Return [x, y] of the center of cell containing provided text 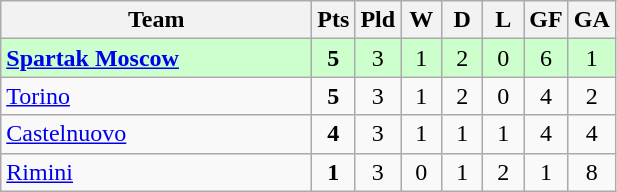
Pts [334, 20]
Torino [156, 96]
Pld [378, 20]
Rimini [156, 172]
6 [546, 58]
D [462, 20]
GA [592, 20]
W [422, 20]
8 [592, 172]
GF [546, 20]
Castelnuovo [156, 134]
L [504, 20]
Spartak Moscow [156, 58]
Team [156, 20]
